Determine the [X, Y] coordinate at the center of the cell enclosing the given text.  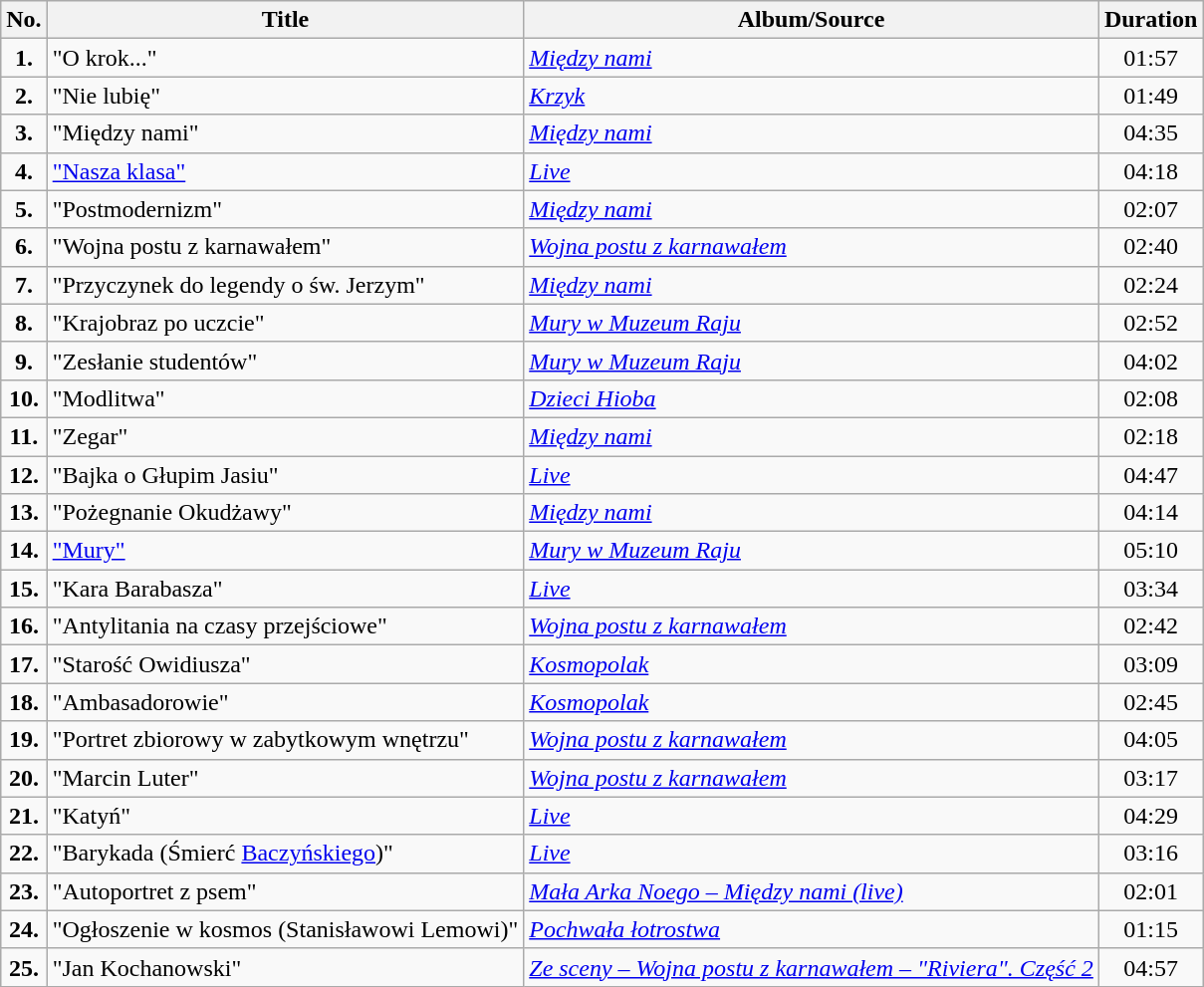
04:29 [1150, 816]
8. [24, 323]
No. [24, 20]
11. [24, 436]
9. [24, 361]
"Ambasadorowie" [285, 702]
02:01 [1150, 891]
"Bajka o Głupim Jasiu" [285, 475]
20. [24, 778]
02:08 [1150, 398]
22. [24, 854]
18. [24, 702]
6. [24, 247]
"Nasza klasa" [285, 171]
1. [24, 58]
13. [24, 513]
02:52 [1150, 323]
"Pożegnanie Okudżawy" [285, 513]
3. [24, 133]
19. [24, 740]
Duration [1150, 20]
"Portret zbiorowy w zabytkowym wnętrzu" [285, 740]
Krzyk [812, 96]
04:14 [1150, 513]
10. [24, 398]
"Mury" [285, 551]
7. [24, 285]
2. [24, 96]
5. [24, 209]
16. [24, 626]
Pochwała łotrostwa [812, 929]
25. [24, 967]
01:15 [1150, 929]
04:47 [1150, 475]
"Zegar" [285, 436]
Ze sceny – Wojna postu z karnawałem – "Riviera". Część 2 [812, 967]
"Starość Owidiusza" [285, 664]
"Postmodernizm" [285, 209]
04:57 [1150, 967]
01:57 [1150, 58]
03:09 [1150, 664]
02:40 [1150, 247]
02:24 [1150, 285]
04:05 [1150, 740]
04:18 [1150, 171]
4. [24, 171]
"Krajobraz po uczcie" [285, 323]
17. [24, 664]
02:45 [1150, 702]
05:10 [1150, 551]
"Barykada (Śmierć Baczyńskiego)" [285, 854]
21. [24, 816]
Title [285, 20]
"Nie lubię" [285, 96]
Dzieci Hioba [812, 398]
01:49 [1150, 96]
"Jan Kochanowski" [285, 967]
"Ogłoszenie w kosmos (Stanisławowi Lemowi)" [285, 929]
04:02 [1150, 361]
14. [24, 551]
"Zesłanie studentów" [285, 361]
"Antylitania na czasy przejściowe" [285, 626]
02:42 [1150, 626]
"Kara Barabasza" [285, 589]
"Katyń" [285, 816]
"Przyczynek do legendy o św. Jerzym" [285, 285]
"Marcin Luter" [285, 778]
02:18 [1150, 436]
04:35 [1150, 133]
15. [24, 589]
Album/Source [812, 20]
"Wojna postu z karnawałem" [285, 247]
Mała Arka Noego – Między nami (live) [812, 891]
03:34 [1150, 589]
24. [24, 929]
"Między nami" [285, 133]
23. [24, 891]
12. [24, 475]
"O krok..." [285, 58]
"Modlitwa" [285, 398]
02:07 [1150, 209]
"Autoportret z psem" [285, 891]
03:16 [1150, 854]
03:17 [1150, 778]
